Search for the cell housing the specified text and yield its (x, y) center coordinate. 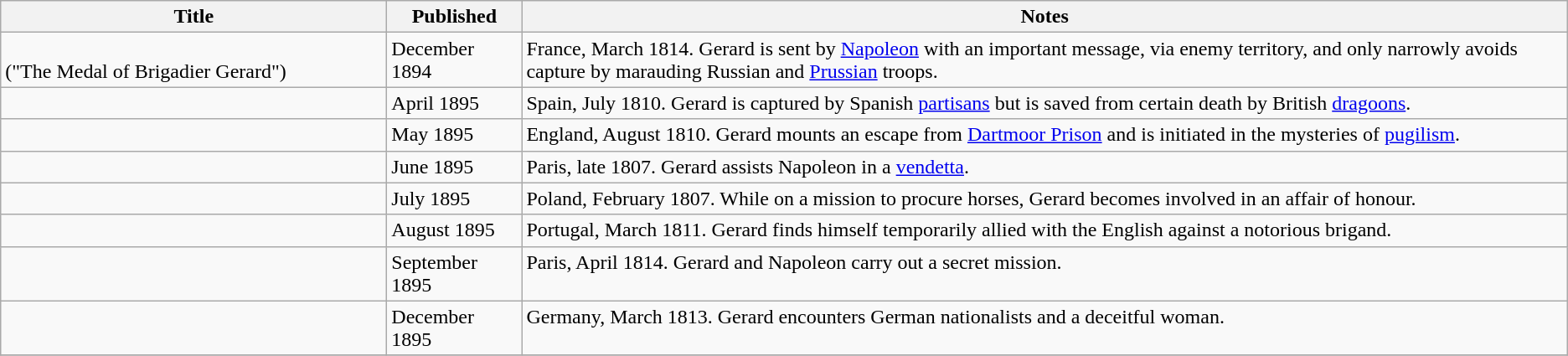
Portugal, March 1811. Gerard finds himself temporarily allied with the English against a notorious brigand. (1044, 230)
Germany, March 1813. Gerard encounters German nationalists and a deceitful woman. (1044, 328)
July 1895 (454, 199)
Notes (1044, 17)
Poland, February 1807. While on a mission to procure horses, Gerard becomes involved in an affair of honour. (1044, 199)
Spain, July 1810. Gerard is captured by Spanish partisans but is saved from certain death by British dragoons. (1044, 103)
Published (454, 17)
December 1895 (454, 328)
("The Medal of Brigadier Gerard") (194, 60)
June 1895 (454, 167)
Title (194, 17)
May 1895 (454, 135)
England, August 1810. Gerard mounts an escape from Dartmoor Prison and is initiated in the mysteries of pugilism. (1044, 135)
December 1894 (454, 60)
August 1895 (454, 230)
September 1895 (454, 273)
April 1895 (454, 103)
Paris, late 1807. Gerard assists Napoleon in a vendetta. (1044, 167)
Paris, April 1814. Gerard and Napoleon carry out a secret mission. (1044, 273)
